Extract the [x, y] coordinate from the center of the cell holding the provided text.  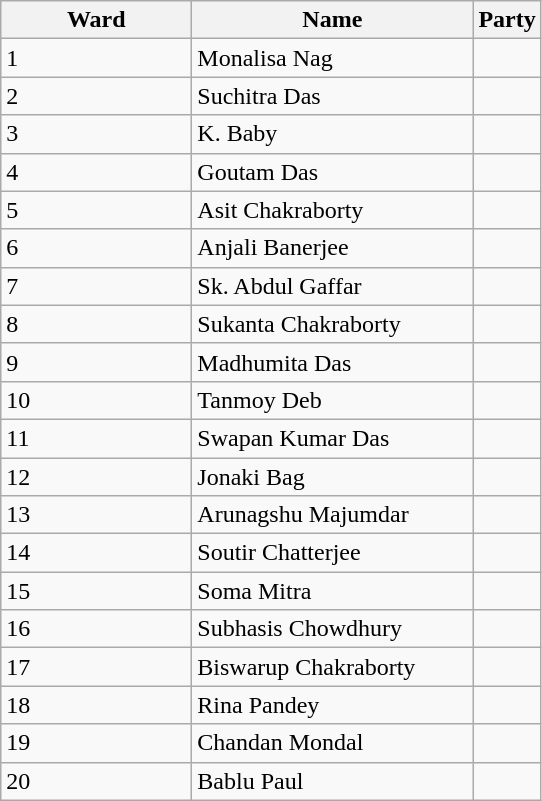
Name [332, 20]
Rina Pandey [332, 705]
14 [96, 553]
13 [96, 515]
9 [96, 362]
Bablu Paul [332, 781]
Tanmoy Deb [332, 400]
Anjali Banerjee [332, 248]
17 [96, 667]
K. Baby [332, 134]
Ward [96, 20]
4 [96, 172]
1 [96, 58]
Arunagshu Majumdar [332, 515]
Sukanta Chakraborty [332, 324]
Soutir Chatterjee [332, 553]
18 [96, 705]
Suchitra Das [332, 96]
15 [96, 591]
3 [96, 134]
Swapan Kumar Das [332, 438]
16 [96, 629]
Monalisa Nag [332, 58]
11 [96, 438]
2 [96, 96]
Sk. Abdul Gaffar [332, 286]
Madhumita Das [332, 362]
7 [96, 286]
Goutam Das [332, 172]
10 [96, 400]
20 [96, 781]
12 [96, 477]
Soma Mitra [332, 591]
5 [96, 210]
Chandan Mondal [332, 743]
Subhasis Chowdhury [332, 629]
Biswarup Chakraborty [332, 667]
8 [96, 324]
Asit Chakraborty [332, 210]
Party [507, 20]
19 [96, 743]
6 [96, 248]
Jonaki Bag [332, 477]
